Return the [x, y] coordinate for the center point of the cell that contains the specified text.  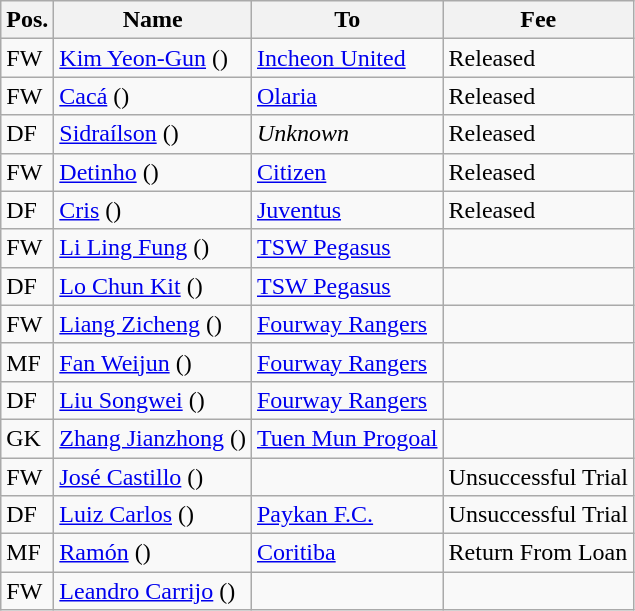
Liu Songwei () [153, 400]
Incheon United [347, 58]
Zhang Jianzhong () [153, 438]
Pos. [28, 20]
Return From Loan [538, 553]
Kim Yeon-Gun () [153, 58]
Unknown [347, 134]
Name [153, 20]
Sidraílson () [153, 134]
To [347, 20]
Detinho () [153, 172]
Lo Chun Kit () [153, 286]
Liang Zicheng () [153, 324]
Luiz Carlos () [153, 515]
Li Ling Fung () [153, 248]
GK [28, 438]
Citizen [347, 172]
Coritiba [347, 553]
Olaria [347, 96]
Leandro Carrijo () [153, 591]
Juventus [347, 210]
Fan Weijun () [153, 362]
Fee [538, 20]
Cacá () [153, 96]
Ramón () [153, 553]
Paykan F.C. [347, 515]
José Castillo () [153, 477]
Cris () [153, 210]
Tuen Mun Progoal [347, 438]
